From the cell containing the given text, extract its center point as [x, y] coordinate. 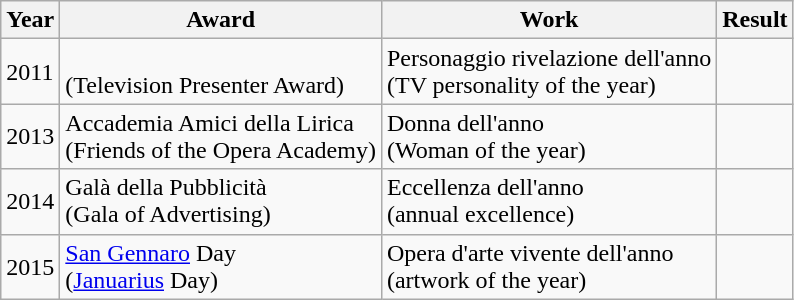
Accademia Amici della Lirica (Friends of the Opera Academy) [221, 136]
Donna dell'anno (Woman of the year) [548, 136]
2014 [30, 202]
Opera d'arte vivente dell'anno (artwork of the year) [548, 266]
Year [30, 20]
Award [221, 20]
Personaggio rivelazione dell'anno (TV personality of the year) [548, 72]
(Television Presenter Award) [221, 72]
2013 [30, 136]
Result [755, 20]
2015 [30, 266]
San Gennaro Day (Januarius Day) [221, 266]
2011 [30, 72]
Work [548, 20]
Eccellenza dell'anno (annual excellence) [548, 202]
Galà della Pubblicità (Gala of Advertising) [221, 202]
